From the cell containing the given text, extract its center point as [X, Y] coordinate. 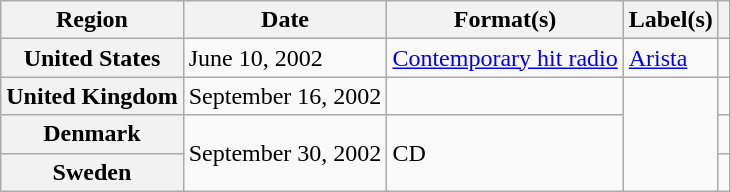
June 10, 2002 [285, 58]
Contemporary hit radio [505, 58]
CD [505, 153]
United States [92, 58]
Sweden [92, 172]
United Kingdom [92, 96]
Date [285, 20]
September 16, 2002 [285, 96]
Arista [670, 58]
Label(s) [670, 20]
September 30, 2002 [285, 153]
Denmark [92, 134]
Region [92, 20]
Format(s) [505, 20]
